Identify which cell holds the provided text, then report its (X, Y) central coordinate. 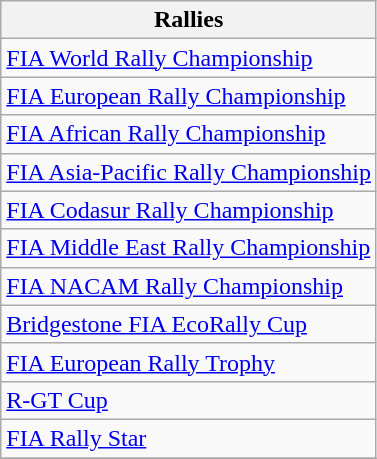
R-GT Cup (189, 400)
FIA Rally Star (189, 438)
FIA European Rally Trophy (189, 362)
FIA Middle East Rally Championship (189, 248)
Rallies (189, 20)
FIA European Rally Championship (189, 96)
FIA World Rally Championship (189, 58)
FIA Codasur Rally Championship (189, 210)
FIA NACAM Rally Championship (189, 286)
FIA African Rally Championship (189, 134)
FIA Asia-Pacific Rally Championship (189, 172)
Bridgestone FIA EcoRally Cup (189, 324)
